Return (x, y) of the center of cell containing provided text 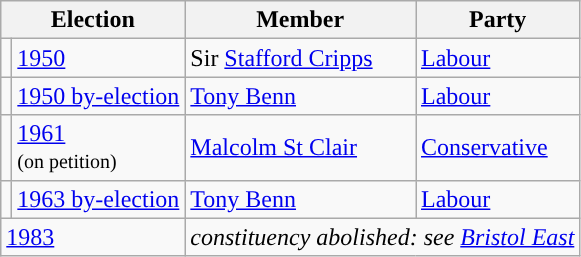
1950 by-election (98, 96)
1963 by-election (98, 199)
1961(on petition) (98, 148)
Conservative (498, 148)
1950 (98, 58)
Party (498, 20)
Malcolm St Clair (300, 148)
1983 (93, 237)
Sir Stafford Cripps (300, 58)
constituency abolished: see Bristol East (382, 237)
Election (93, 20)
Member (300, 20)
